Output the (X, Y) coordinate of the center of the cell containing the given text.  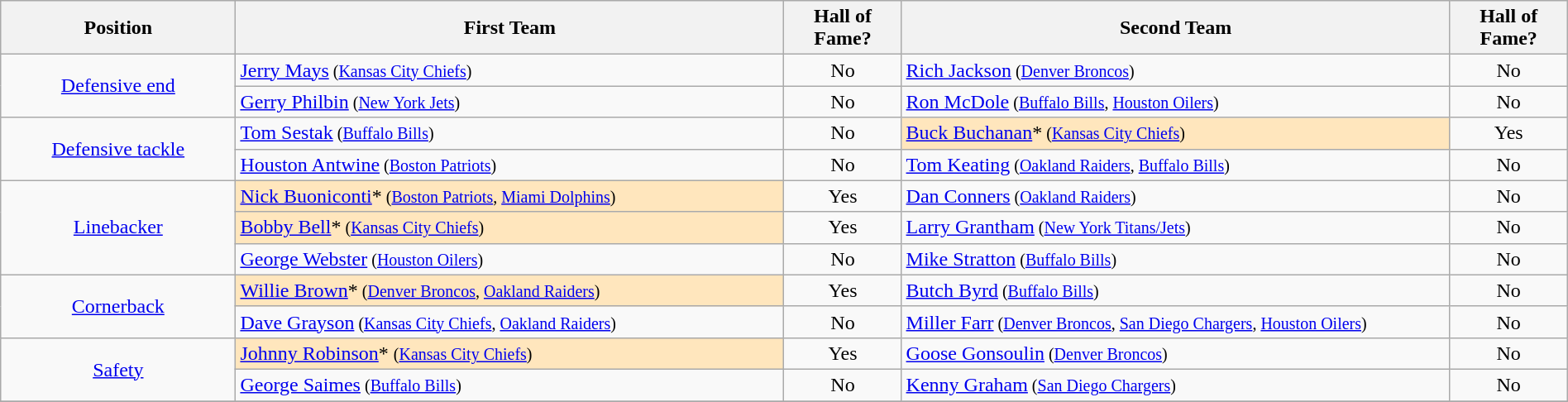
Jerry Mays (Kansas City Chiefs) (509, 70)
Gerry Philbin (New York Jets) (509, 102)
George Webster (Houston Oilers) (509, 259)
Houston Antwine (Boston Patriots) (509, 165)
Linebacker (118, 227)
George Saimes (Buffalo Bills) (509, 385)
Defensive end (118, 86)
Ron McDole (Buffalo Bills, Houston Oilers) (1176, 102)
Butch Byrd (Buffalo Bills) (1176, 290)
Bobby Bell* (Kansas City Chiefs) (509, 227)
Dan Conners (Oakland Raiders) (1176, 196)
Dave Grayson (Kansas City Chiefs, Oakland Raiders) (509, 322)
Cornerback (118, 306)
Defensive tackle (118, 149)
Kenny Graham (San Diego Chargers) (1176, 385)
Rich Jackson (Denver Broncos) (1176, 70)
Goose Gonsoulin (Denver Broncos) (1176, 353)
Safety (118, 369)
Johnny Robinson* (Kansas City Chiefs) (509, 353)
Miller Farr (Denver Broncos, San Diego Chargers, Houston Oilers) (1176, 322)
First Team (509, 28)
Second Team (1176, 28)
Tom Keating (Oakland Raiders, Buffalo Bills) (1176, 165)
Tom Sestak (Buffalo Bills) (509, 133)
Position (118, 28)
Willie Brown* (Denver Broncos, Oakland Raiders) (509, 290)
Mike Stratton (Buffalo Bills) (1176, 259)
Nick Buoniconti* (Boston Patriots, Miami Dolphins) (509, 196)
Larry Grantham (New York Titans/Jets) (1176, 227)
Buck Buchanan* (Kansas City Chiefs) (1176, 133)
